For the text-containing cell, return its midpoint in (X, Y) coordinate format. 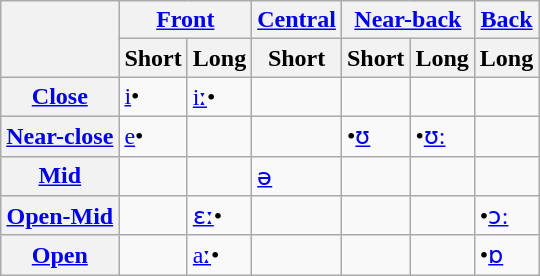
Front (186, 20)
i• (153, 97)
Open (60, 255)
Near-close (60, 136)
•ʊ (375, 136)
•ɒ (506, 255)
Mid (60, 176)
Near-back (408, 20)
•ʊ: (442, 136)
e• (153, 136)
Central (297, 20)
Back (506, 20)
ə (297, 176)
Open-Mid (60, 216)
aː• (219, 255)
ɛː• (219, 216)
•ɔ: (506, 216)
iː• (219, 97)
Close (60, 97)
